Search for the cell housing the specified text and yield its (X, Y) center coordinate. 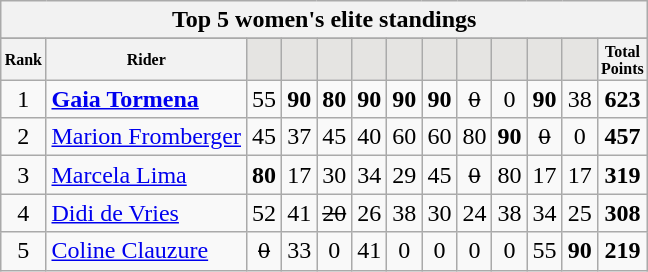
Gaia Tormena (146, 99)
5 (24, 251)
TotalPoints (622, 60)
2 (24, 137)
24 (474, 213)
Didi de Vries (146, 213)
457 (622, 137)
219 (622, 251)
Rider (146, 60)
37 (300, 137)
25 (580, 213)
Rank (24, 60)
40 (370, 137)
Top 5 women's elite standings (324, 20)
623 (622, 99)
4 (24, 213)
29 (404, 175)
3 (24, 175)
Coline Clauzure (146, 251)
319 (622, 175)
308 (622, 213)
1 (24, 99)
33 (300, 251)
52 (264, 213)
20 (334, 213)
26 (370, 213)
Marion Fromberger (146, 137)
Marcela Lima (146, 175)
